Return [X, Y] of the center of cell containing provided text 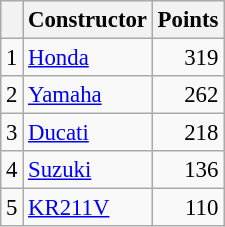
3 [12, 133]
Points [188, 20]
319 [188, 58]
4 [12, 170]
1 [12, 58]
136 [188, 170]
Constructor [88, 20]
2 [12, 95]
Suzuki [88, 170]
Ducati [88, 133]
5 [12, 208]
218 [188, 133]
KR211V [88, 208]
Honda [88, 58]
110 [188, 208]
Yamaha [88, 95]
262 [188, 95]
